Pinpoint the cell where the given text exists, returning its [x, y] midpoint coordinate. 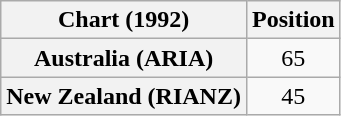
65 [293, 58]
New Zealand (RIANZ) [124, 96]
Australia (ARIA) [124, 58]
Position [293, 20]
45 [293, 96]
Chart (1992) [124, 20]
